Capture the cell that displays the provided text and extract its (X, Y) central coordinate. 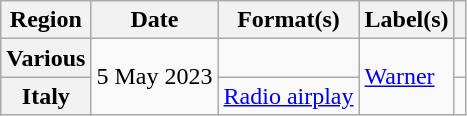
Date (154, 20)
Region (46, 20)
5 May 2023 (154, 77)
Format(s) (288, 20)
Radio airplay (288, 96)
Italy (46, 96)
Label(s) (406, 20)
Various (46, 58)
Warner (406, 77)
